Provide the [x, y] coordinate of the cell's center where the given text is located.  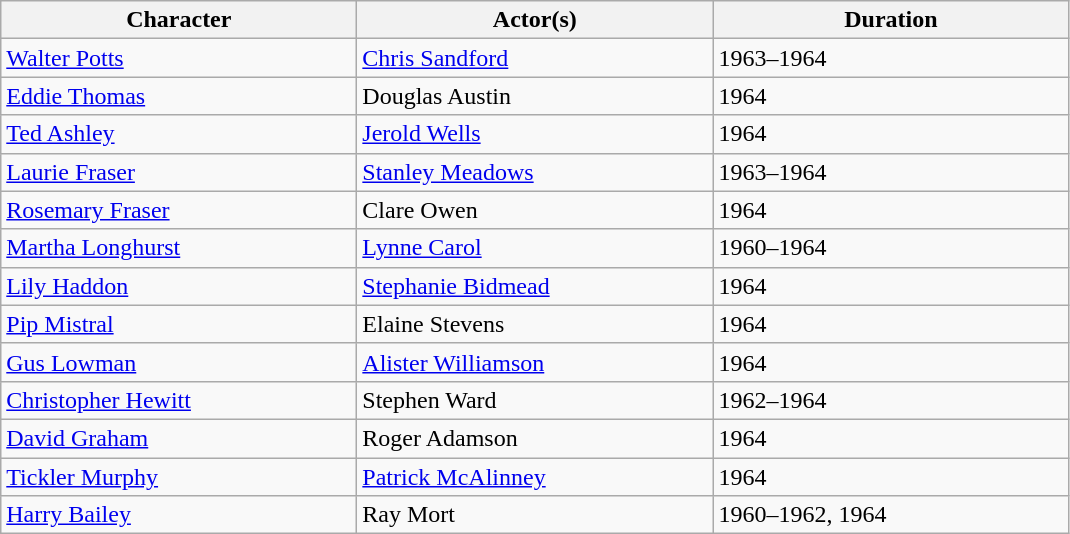
Roger Adamson [535, 438]
Clare Owen [535, 210]
Laurie Fraser [179, 172]
Jerold Wells [535, 134]
Patrick McAlinney [535, 477]
Walter Potts [179, 58]
1960–1964 [891, 248]
Pip Mistral [179, 324]
Ray Mort [535, 515]
Christopher Hewitt [179, 400]
Eddie Thomas [179, 96]
Martha Longhurst [179, 248]
Harry Bailey [179, 515]
Chris Sandford [535, 58]
Lily Haddon [179, 286]
Gus Lowman [179, 362]
Stephanie Bidmead [535, 286]
Rosemary Fraser [179, 210]
Character [179, 20]
Tickler Murphy [179, 477]
David Graham [179, 438]
Lynne Carol [535, 248]
Douglas Austin [535, 96]
Actor(s) [535, 20]
Elaine Stevens [535, 324]
Stanley Meadows [535, 172]
1960–1962, 1964 [891, 515]
Alister Williamson [535, 362]
Ted Ashley [179, 134]
Stephen Ward [535, 400]
Duration [891, 20]
1962–1964 [891, 400]
